Determine the (x, y) coordinate at the center of the cell enclosing the given text.  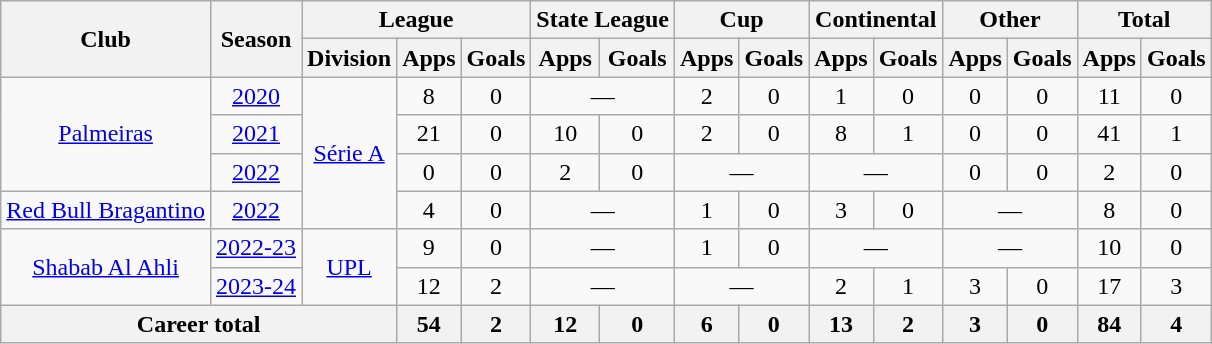
Season (256, 39)
Club (106, 39)
54 (429, 324)
Other (1010, 20)
Palmeiras (106, 134)
Continental (876, 20)
2022-23 (256, 248)
Série A (350, 153)
41 (1109, 134)
9 (429, 248)
State League (603, 20)
2020 (256, 96)
League (416, 20)
2021 (256, 134)
11 (1109, 96)
UPL (350, 267)
Division (350, 58)
Career total (199, 324)
17 (1109, 286)
84 (1109, 324)
Shabab Al Ahli (106, 267)
Total (1144, 20)
6 (707, 324)
13 (841, 324)
Red Bull Bragantino (106, 210)
2023-24 (256, 286)
21 (429, 134)
Cup (742, 20)
